Return [X, Y] of the center of cell containing provided text 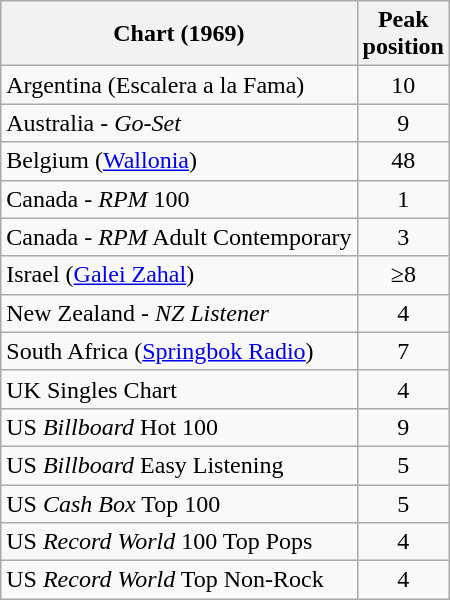
Canada - RPM Adult Contemporary [179, 237]
10 [403, 85]
Australia - Go-Set [179, 123]
US Billboard Hot 100 [179, 427]
US Cash Box Top 100 [179, 503]
48 [403, 161]
≥8 [403, 275]
New Zealand - NZ Listener [179, 313]
UK Singles Chart [179, 389]
US Billboard Easy Listening [179, 465]
3 [403, 237]
Canada - RPM 100 [179, 199]
US Record World 100 Top Pops [179, 542]
Belgium (Wallonia) [179, 161]
Argentina (Escalera a la Fama) [179, 85]
1 [403, 199]
Chart (1969) [179, 34]
South Africa (Springbok Radio) [179, 351]
Israel (Galei Zahal) [179, 275]
US Record World Top Non-Rock [179, 580]
7 [403, 351]
Peakposition [403, 34]
